Scan for the cell matching the given text and deliver its [x, y] coordinate at center. 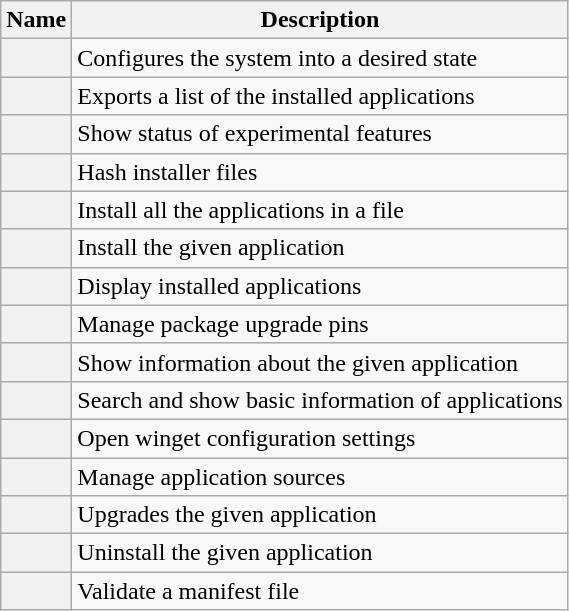
Install all the applications in a file [320, 210]
Show status of experimental features [320, 134]
Uninstall the given application [320, 553]
Display installed applications [320, 286]
Manage package upgrade pins [320, 324]
Exports a list of the installed applications [320, 96]
Validate a manifest file [320, 591]
Description [320, 20]
Open winget configuration settings [320, 438]
Upgrades the given application [320, 515]
Search and show basic information of applications [320, 400]
Install the given application [320, 248]
Name [36, 20]
Configures the system into a desired state [320, 58]
Hash installer files [320, 172]
Manage application sources [320, 477]
Show information about the given application [320, 362]
